Find where the given text appears and provide that cell's center as (x, y) coordinate. 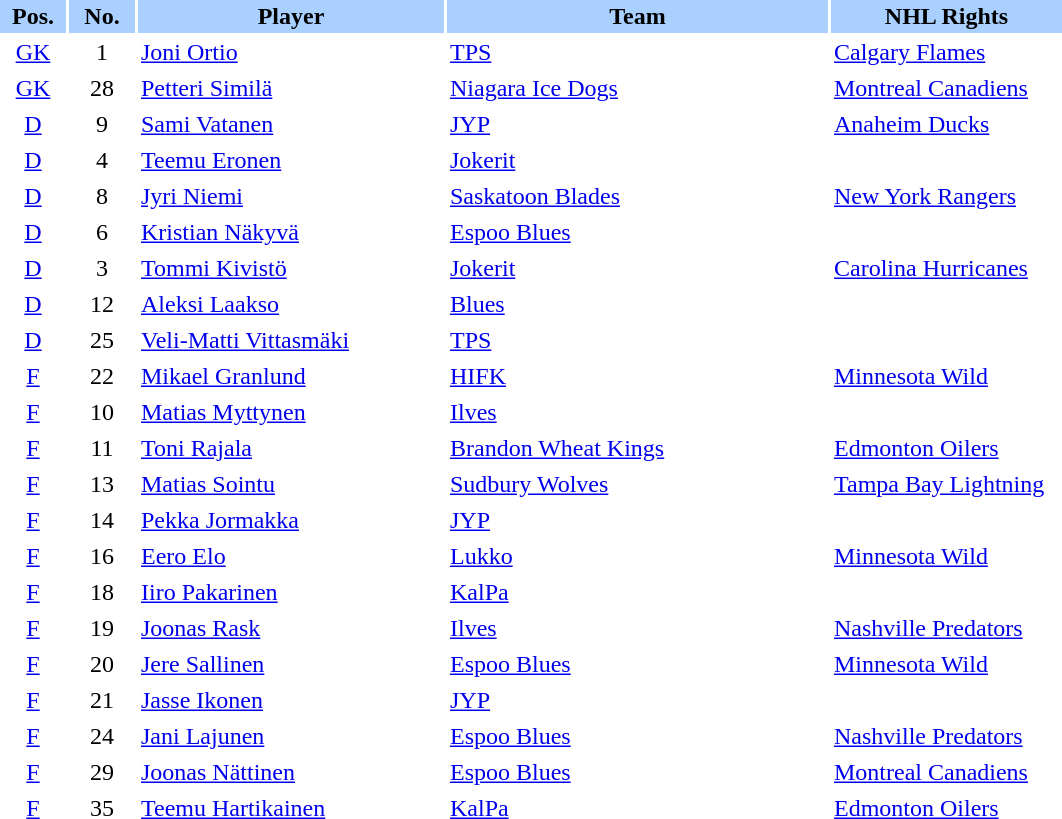
Sami Vatanen (291, 124)
Pekka Jormakka (291, 520)
Matias Sointu (291, 484)
22 (102, 376)
Calgary Flames (946, 52)
16 (102, 556)
Lukko (638, 556)
No. (102, 16)
Toni Rajala (291, 448)
Matias Myttynen (291, 412)
Joonas Nättinen (291, 772)
HIFK (638, 376)
21 (102, 700)
Player (291, 16)
12 (102, 304)
3 (102, 268)
Teemu Eronen (291, 160)
Carolina Hurricanes (946, 268)
Kristian Näkyvä (291, 232)
NHL Rights (946, 16)
Tommi Kivistö (291, 268)
Saskatoon Blades (638, 196)
13 (102, 484)
Edmonton Oilers (946, 448)
Jyri Niemi (291, 196)
Team (638, 16)
Tampa Bay Lightning (946, 484)
Brandon Wheat Kings (638, 448)
1 (102, 52)
6 (102, 232)
29 (102, 772)
Aleksi Laakso (291, 304)
Joonas Rask (291, 628)
Anaheim Ducks (946, 124)
Niagara Ice Dogs (638, 88)
Joni Ortio (291, 52)
11 (102, 448)
Blues (638, 304)
New York Rangers (946, 196)
25 (102, 340)
Pos. (33, 16)
8 (102, 196)
Veli-Matti Vittasmäki (291, 340)
19 (102, 628)
KalPa (638, 592)
18 (102, 592)
9 (102, 124)
10 (102, 412)
Eero Elo (291, 556)
4 (102, 160)
Jere Sallinen (291, 664)
Sudbury Wolves (638, 484)
14 (102, 520)
Petteri Similä (291, 88)
Iiro Pakarinen (291, 592)
28 (102, 88)
24 (102, 736)
20 (102, 664)
Jani Lajunen (291, 736)
Mikael Granlund (291, 376)
Jasse Ikonen (291, 700)
